Extract the [x, y] coordinate from the center of the cell holding the provided text.  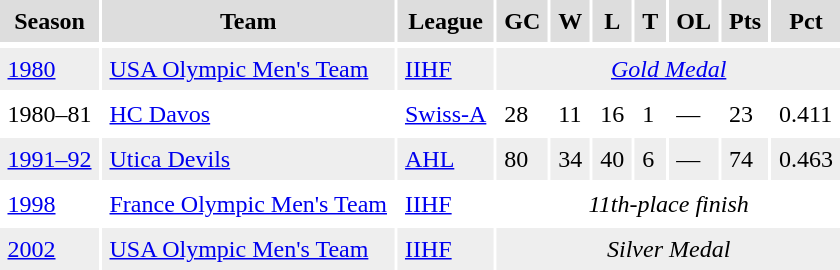
1991–92 [50, 159]
Utica Devils [248, 159]
AHL [445, 159]
France Olympic Men's Team [248, 204]
GC [522, 21]
Swiss-A [445, 114]
Team [248, 21]
16 [612, 114]
23 [746, 114]
80 [522, 159]
W [570, 21]
2002 [50, 249]
HC Davos [248, 114]
Season [50, 21]
L [612, 21]
28 [522, 114]
T [650, 21]
6 [650, 159]
OL [694, 21]
1980 [50, 69]
40 [612, 159]
Pts [746, 21]
11 [570, 114]
1980–81 [50, 114]
74 [746, 159]
League [445, 21]
1 [650, 114]
34 [570, 159]
1998 [50, 204]
